From the cell containing the given text, extract its center point as [X, Y] coordinate. 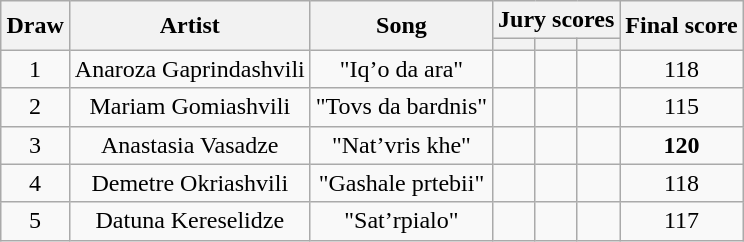
Anaroza Gaprindashvili [190, 69]
Artist [190, 26]
4 [35, 183]
Datuna Kereselidze [190, 221]
Draw [35, 26]
Song [401, 26]
"Tovs da bardnis" [401, 107]
"Nat’vris khe" [401, 145]
120 [682, 145]
115 [682, 107]
"Sat’rpialo" [401, 221]
Anastasia Vasadze [190, 145]
3 [35, 145]
2 [35, 107]
117 [682, 221]
"Gashale prtebii" [401, 183]
Mariam Gomiashvili [190, 107]
"Iq’o da ara" [401, 69]
Jury scores [556, 20]
1 [35, 69]
Demetre Okriashvili [190, 183]
Final score [682, 26]
5 [35, 221]
